For the text-containing cell, return its midpoint in (x, y) coordinate format. 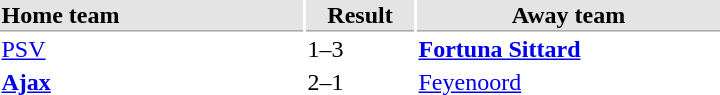
1–3 (360, 49)
PSV (152, 49)
Fortuna Sittard (568, 49)
Home team (152, 16)
Away team (568, 16)
Result (360, 16)
